Search for the cell housing the specified text and yield its [x, y] center coordinate. 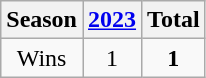
Season [42, 20]
Wins [42, 58]
Total [174, 20]
2023 [112, 20]
